Identify which cell holds the provided text, then report its (x, y) central coordinate. 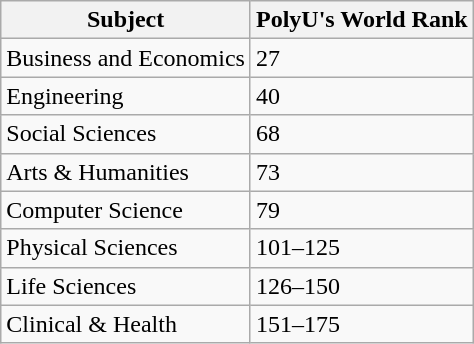
Engineering (126, 96)
40 (362, 96)
151–175 (362, 324)
Physical Sciences (126, 248)
27 (362, 58)
Subject (126, 20)
Social Sciences (126, 134)
126–150 (362, 286)
79 (362, 210)
Business and Economics (126, 58)
Arts & Humanities (126, 172)
Life Sciences (126, 286)
101–125 (362, 248)
68 (362, 134)
Computer Science (126, 210)
PolyU's World Rank (362, 20)
Clinical & Health (126, 324)
73 (362, 172)
